Find where the given text appears and provide that cell's center as (X, Y) coordinate. 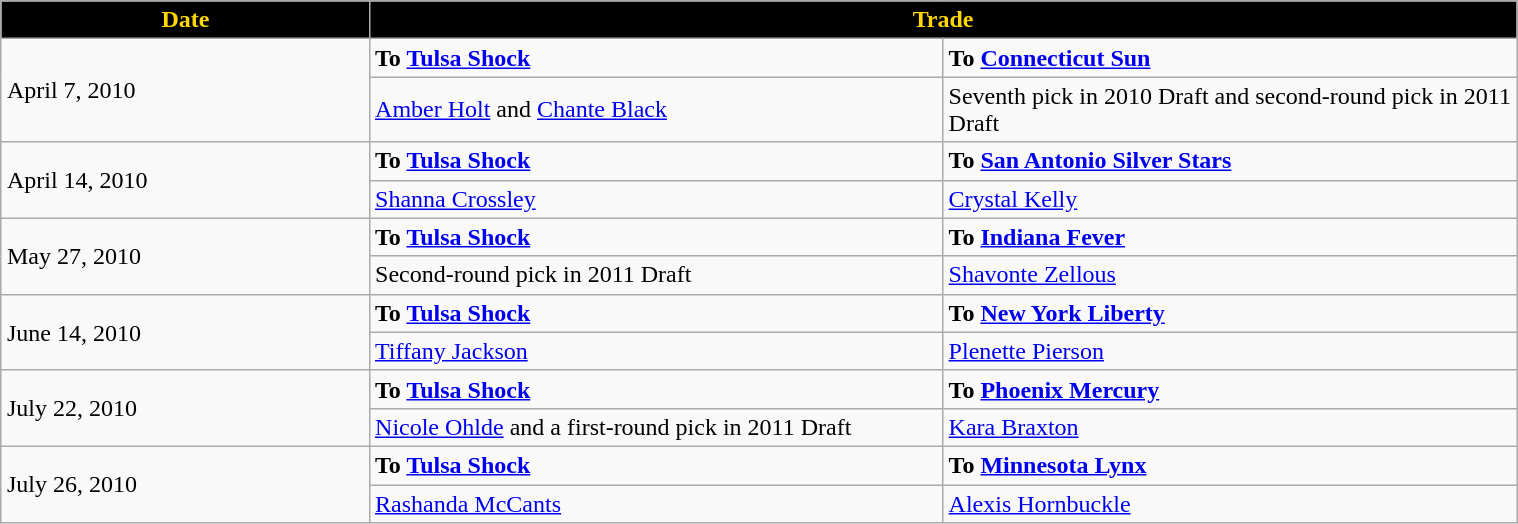
Alexis Hornbuckle (1230, 503)
To Indiana Fever (1230, 237)
Date (185, 20)
Rashanda McCants (657, 503)
June 14, 2010 (185, 332)
Shavonte Zellous (1230, 275)
To New York Liberty (1230, 313)
Seventh pick in 2010 Draft and second-round pick in 2011 Draft (1230, 110)
Tiffany Jackson (657, 351)
Nicole Ohlde and a first-round pick in 2011 Draft (657, 427)
Amber Holt and Chante Black (657, 110)
To San Antonio Silver Stars (1230, 161)
To Phoenix Mercury (1230, 389)
Shanna Crossley (657, 199)
April 7, 2010 (185, 90)
May 27, 2010 (185, 256)
To Minnesota Lynx (1230, 465)
Kara Braxton (1230, 427)
July 26, 2010 (185, 484)
Second-round pick in 2011 Draft (657, 275)
Trade (944, 20)
Crystal Kelly (1230, 199)
July 22, 2010 (185, 408)
To Connecticut Sun (1230, 58)
April 14, 2010 (185, 180)
Plenette Pierson (1230, 351)
